From the cell containing the given text, extract its center point as [x, y] coordinate. 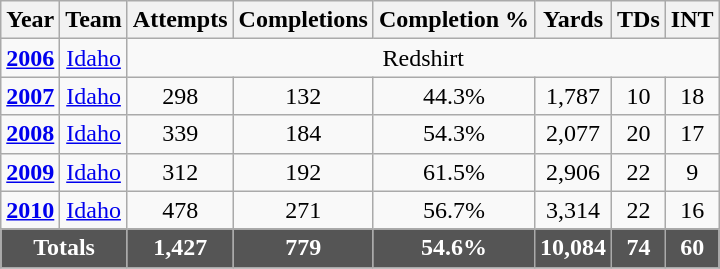
192 [303, 172]
60 [692, 248]
1,427 [180, 248]
779 [303, 248]
478 [180, 210]
INT [692, 20]
132 [303, 96]
Redshirt [423, 58]
2010 [30, 210]
Completion % [454, 20]
271 [303, 210]
Yards [574, 20]
2007 [30, 96]
Totals [64, 248]
TDs [639, 20]
9 [692, 172]
54.6% [454, 248]
2,906 [574, 172]
312 [180, 172]
2006 [30, 58]
298 [180, 96]
10,084 [574, 248]
44.3% [454, 96]
1,787 [574, 96]
74 [639, 248]
54.3% [454, 134]
18 [692, 96]
10 [639, 96]
Team [94, 20]
2009 [30, 172]
56.7% [454, 210]
17 [692, 134]
20 [639, 134]
61.5% [454, 172]
339 [180, 134]
Completions [303, 20]
16 [692, 210]
Attempts [180, 20]
3,314 [574, 210]
Year [30, 20]
184 [303, 134]
2,077 [574, 134]
2008 [30, 134]
